Extract the (x, y) coordinate from the center of the cell holding the provided text.  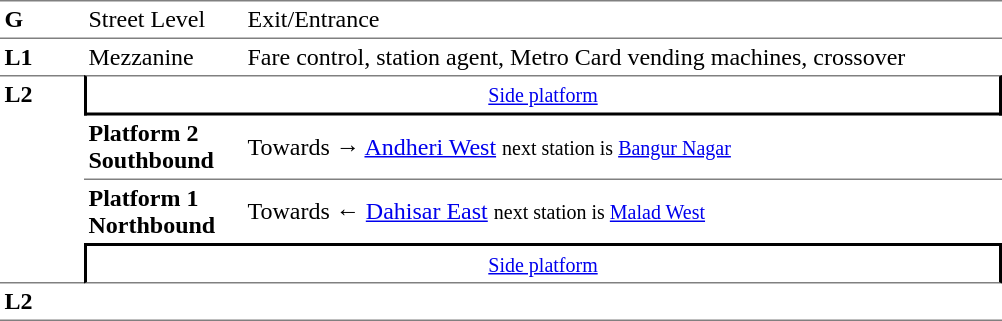
G (42, 20)
Exit/Entrance (622, 20)
Fare control, station agent, Metro Card vending machines, crossover (622, 57)
Street Level (164, 20)
Towards ← Dahisar East next station is Malad West (622, 212)
Mezzanine (164, 57)
L1 (42, 57)
Platform 1Northbound (164, 212)
Platform 2Southbound (164, 148)
Towards → Andheri West next station is Bangur Nagar (622, 148)
L2 (42, 179)
